Return the (x, y) coordinate for the center point of the cell that contains the specified text.  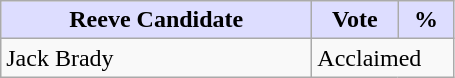
Vote (355, 20)
Acclaimed (383, 58)
Jack Brady (156, 58)
% (426, 20)
Reeve Candidate (156, 20)
